Scan for the cell matching the given text and deliver its [X, Y] coordinate at center. 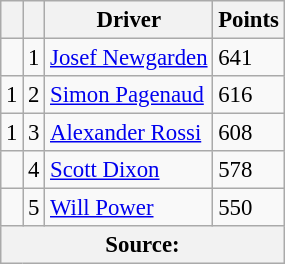
550 [248, 208]
578 [248, 170]
4 [34, 170]
5 [34, 208]
Source: [142, 245]
Driver [129, 20]
Simon Pagenaud [129, 95]
3 [34, 133]
Points [248, 20]
608 [248, 133]
Scott Dixon [129, 170]
641 [248, 58]
2 [34, 95]
Will Power [129, 208]
Josef Newgarden [129, 58]
Alexander Rossi [129, 133]
616 [248, 95]
